Output the [x, y] coordinate of the center of the cell containing the given text.  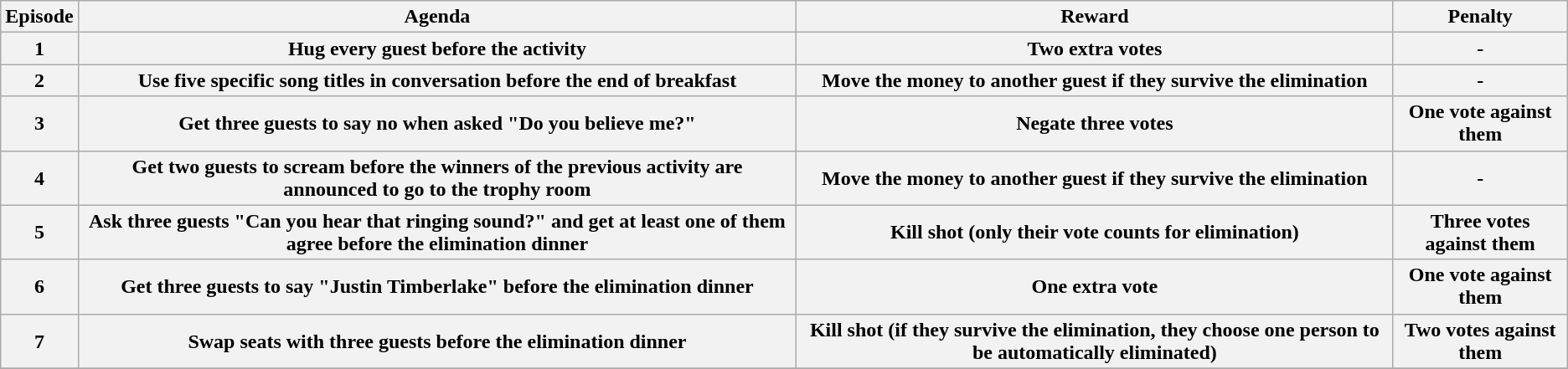
3 [39, 124]
Penalty [1480, 17]
Get three guests to say no when asked "Do you believe me?" [437, 124]
4 [39, 177]
Reward [1095, 17]
5 [39, 233]
6 [39, 286]
2 [39, 80]
Episode [39, 17]
Two votes against them [1480, 341]
Hug every guest before the activity [437, 49]
Negate three votes [1095, 124]
Kill shot (only their vote counts for elimination) [1095, 233]
1 [39, 49]
Use five specific song titles in conversation before the end of breakfast [437, 80]
Get two guests to scream before the winners of the previous activity are announced to go to the trophy room [437, 177]
Two extra votes [1095, 49]
7 [39, 341]
Kill shot (if they survive the elimination, they choose one person to be automatically eliminated) [1095, 341]
Agenda [437, 17]
Ask three guests "Can you hear that ringing sound?" and get at least one of them agree before the elimination dinner [437, 233]
One extra vote [1095, 286]
Get three guests to say "Justin Timberlake" before the elimination dinner [437, 286]
Swap seats with three guests before the elimination dinner [437, 341]
Three votes against them [1480, 233]
